Pinpoint the cell where the given text exists, returning its (X, Y) midpoint coordinate. 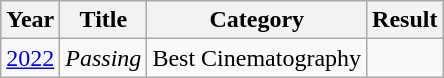
Best Cinematography (257, 58)
Passing (104, 58)
Title (104, 20)
Category (257, 20)
2022 (30, 58)
Year (30, 20)
Result (405, 20)
